Pinpoint the cell where the given text exists, returning its (X, Y) midpoint coordinate. 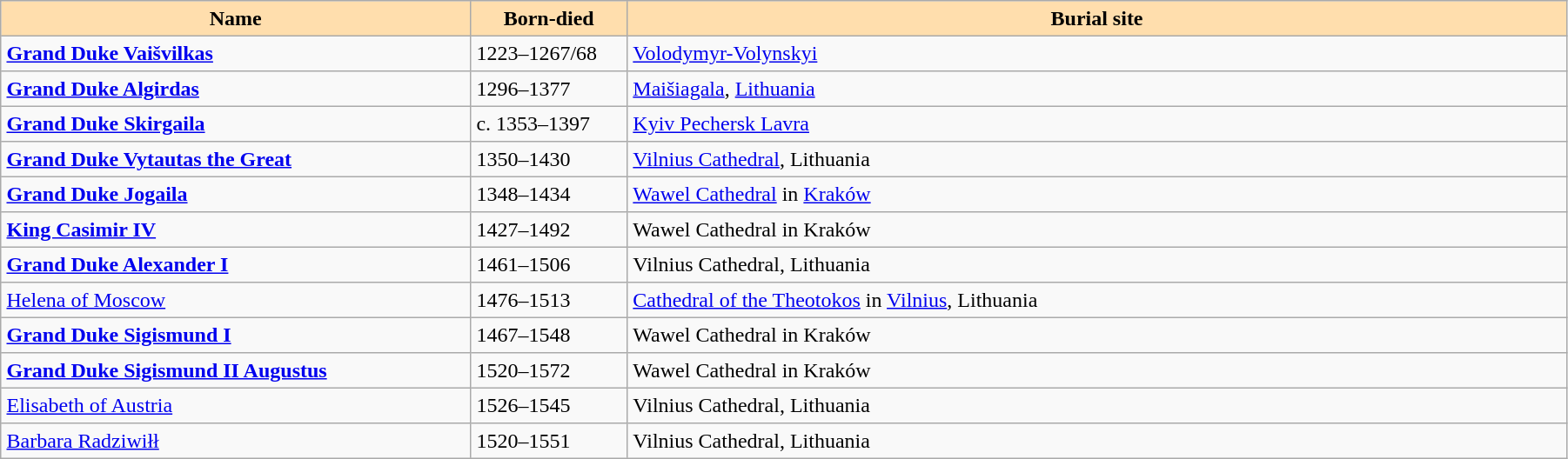
Grand Duke Skirgaila (236, 123)
1296–1377 (549, 89)
Kyiv Pechersk Lavra (1097, 123)
Grand Duke Jogaila (236, 194)
Cathedral of the Theotokos in Vilnius, Lithuania (1097, 300)
1461–1506 (549, 264)
1467–1548 (549, 335)
Grand Duke Algirdas (236, 89)
King Casimir IV (236, 229)
1520–1551 (549, 441)
Born-died (549, 18)
Grand Duke Alexander I (236, 264)
c. 1353–1397 (549, 123)
1350–1430 (549, 159)
1427–1492 (549, 229)
Volodymyr-Volynskyi (1097, 53)
Barbara Radziwiłł (236, 441)
1476–1513 (549, 300)
1526–1545 (549, 405)
Grand Duke Sigismund II Augustus (236, 370)
1223–1267/68 (549, 53)
Grand Duke Sigismund I (236, 335)
Grand Duke Vytautas the Great (236, 159)
1348–1434 (549, 194)
Helena of Moscow (236, 300)
1520–1572 (549, 370)
Name (236, 18)
Grand Duke Vaišvilkas (236, 53)
Maišiagala, Lithuania (1097, 89)
Elisabeth of Austria (236, 405)
Burial site (1097, 18)
